Detect which cell encompasses the target text, then output its (x, y) center coordinate. 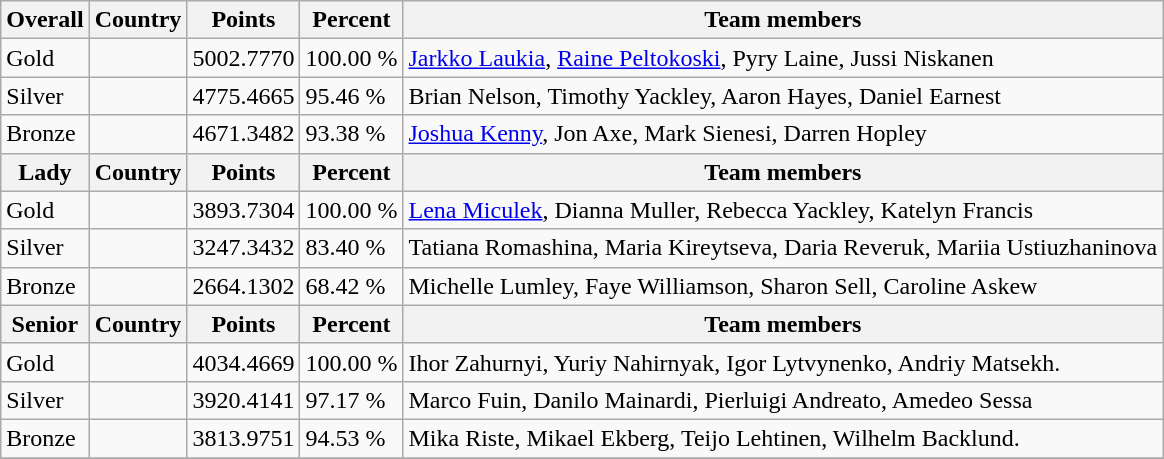
Mika Riste, Mikael Ekberg, Teijo Lehtinen, Wilhelm Backlund. (783, 438)
Jarkko Laukia, Raine Peltokoski, Pyry Laine, Jussi Niskanen (783, 58)
Lady (45, 172)
3920.4141 (244, 400)
3893.7304 (244, 210)
Senior (45, 324)
Marco Fuin, Danilo Mainardi, Pierluigi Andreato, Amedeo Sessa (783, 400)
Overall (45, 20)
4034.4669 (244, 362)
5002.7770 (244, 58)
Lena Miculek, Dianna Muller, Rebecca Yackley, Katelyn Francis (783, 210)
95.46 % (352, 96)
68.42 % (352, 286)
4671.3482 (244, 134)
94.53 % (352, 438)
Michelle Lumley, Faye Williamson, Sharon Sell, Caroline Askew (783, 286)
93.38 % (352, 134)
4775.4665 (244, 96)
97.17 % (352, 400)
Ihor Zahurnyi, Yuriy Nahirnyak, Igor Lytvynenko, Andriy Matsekh. (783, 362)
Brian Nelson, Timothy Yackley, Aaron Hayes, Daniel Earnest (783, 96)
3247.3432 (244, 248)
3813.9751 (244, 438)
83.40 % (352, 248)
2664.1302 (244, 286)
Joshua Kenny, Jon Axe, Mark Sienesi, Darren Hopley (783, 134)
Tatiana Romashina, Maria Kireytseva, Daria Reveruk, Mariia Ustiuzhaninova (783, 248)
